Scan for the cell matching the given text and deliver its [x, y] coordinate at center. 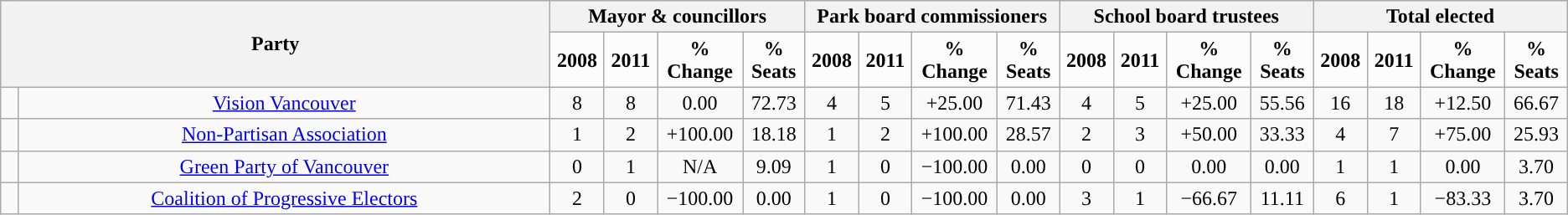
+75.00 [1462, 135]
Coalition of Progressive Electors [285, 198]
66.67 [1536, 103]
School board trustees [1186, 17]
28.57 [1029, 135]
7 [1394, 135]
72.73 [774, 103]
71.43 [1029, 103]
16 [1340, 103]
Total elected [1441, 17]
N/A [700, 166]
Vision Vancouver [285, 103]
25.93 [1536, 135]
−66.67 [1210, 198]
+50.00 [1210, 135]
Non-Partisan Association [285, 135]
33.33 [1282, 135]
Party [276, 44]
6 [1340, 198]
18 [1394, 103]
+12.50 [1462, 103]
11.11 [1282, 198]
18.18 [774, 135]
−83.33 [1462, 198]
9.09 [774, 166]
Green Party of Vancouver [285, 166]
Mayor & councillors [678, 17]
Park board commissioners [932, 17]
55.56 [1282, 103]
